From the cell containing the given text, extract its center point as (x, y) coordinate. 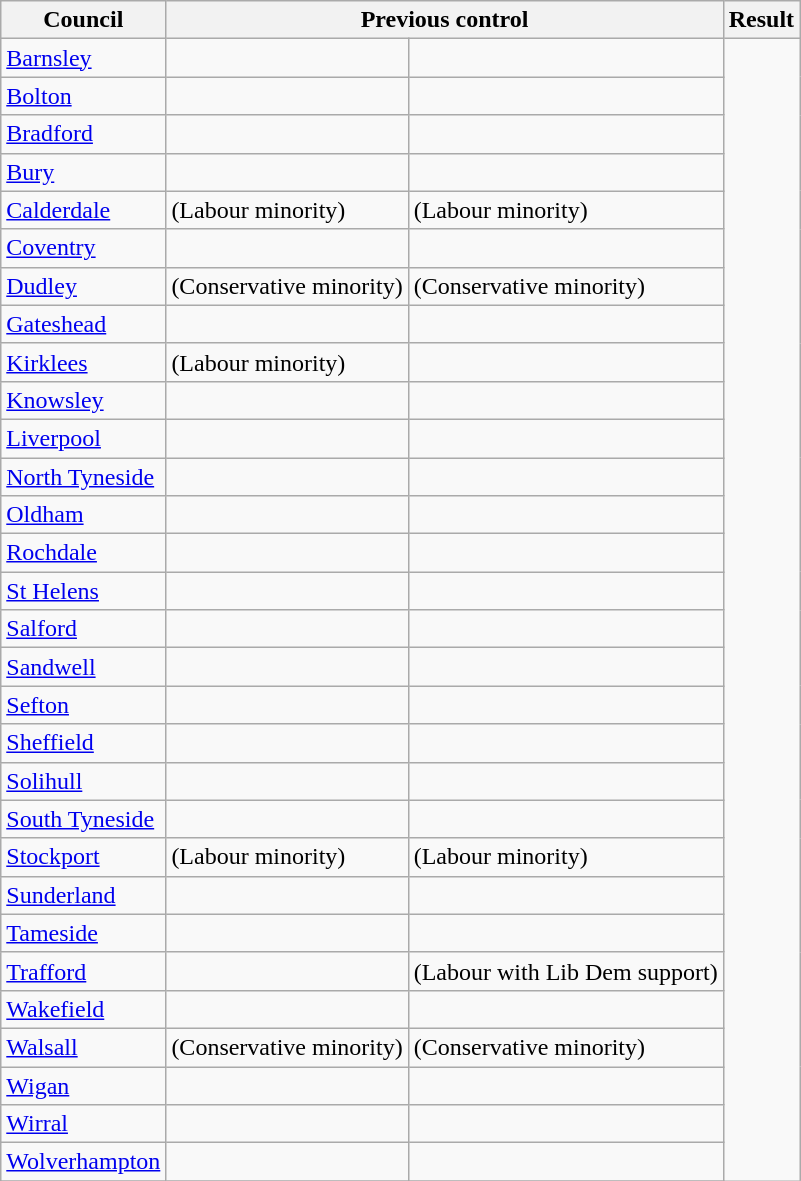
Bradford (84, 134)
Bolton (84, 96)
Liverpool (84, 438)
Salford (84, 629)
Rochdale (84, 553)
Result (761, 20)
Trafford (84, 971)
Oldham (84, 515)
Coventry (84, 248)
Calderdale (84, 210)
Stockport (84, 857)
Bury (84, 172)
Wolverhampton (84, 1162)
Tameside (84, 933)
Walsall (84, 1047)
Kirklees (84, 362)
Sunderland (84, 895)
North Tyneside (84, 477)
Wirral (84, 1124)
St Helens (84, 591)
South Tyneside (84, 819)
Sandwell (84, 667)
Sheffield (84, 743)
Sefton (84, 705)
Solihull (84, 781)
(Labour with Lib Dem support) (566, 971)
Knowsley (84, 400)
Council (84, 20)
Dudley (84, 286)
Previous control (444, 20)
Barnsley (84, 58)
Wakefield (84, 1009)
Gateshead (84, 324)
Wigan (84, 1085)
